Return [X, Y] of the center of cell containing provided text 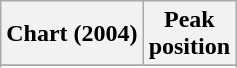
Peakposition [189, 34]
Chart (2004) [72, 34]
